From the cell containing the given text, extract its center point as (x, y) coordinate. 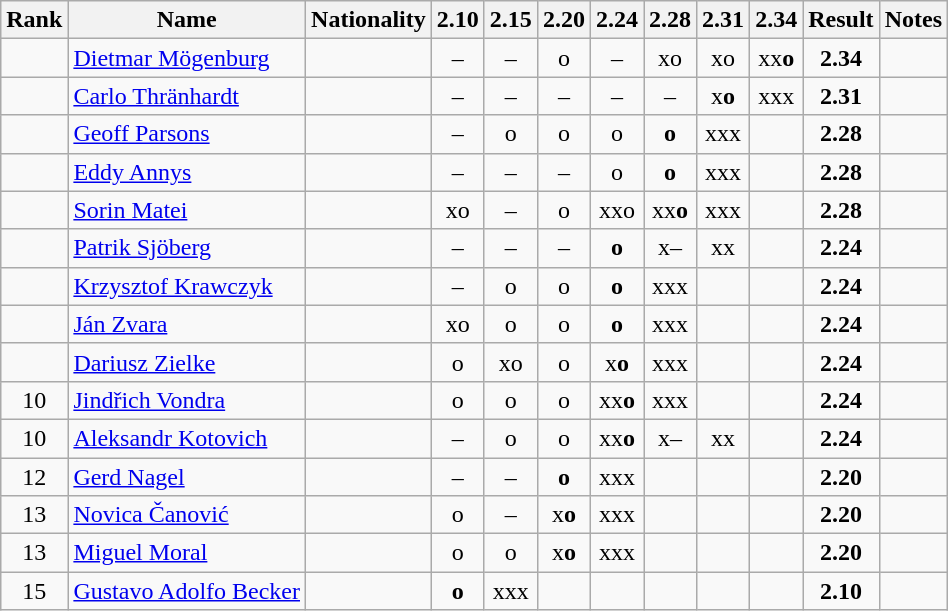
2.15 (510, 20)
15 (34, 591)
Aleksandr Kotovich (187, 438)
Gustavo Adolfo Becker (187, 591)
Sorin Matei (187, 210)
Dietmar Mögenburg (187, 58)
Dariusz Zielke (187, 362)
Name (187, 20)
Miguel Moral (187, 553)
Rank (34, 20)
Novica Čanović (187, 515)
Ján Zvara (187, 324)
Krzysztof Krawczyk (187, 286)
Eddy Annys (187, 172)
Notes (913, 20)
Geoff Parsons (187, 134)
Result (841, 20)
Jindřich Vondra (187, 400)
12 (34, 477)
Carlo Thränhardt (187, 96)
Patrik Sjöberg (187, 248)
Nationality (369, 20)
Gerd Nagel (187, 477)
